Scan for the cell matching the given text and deliver its (X, Y) coordinate at center. 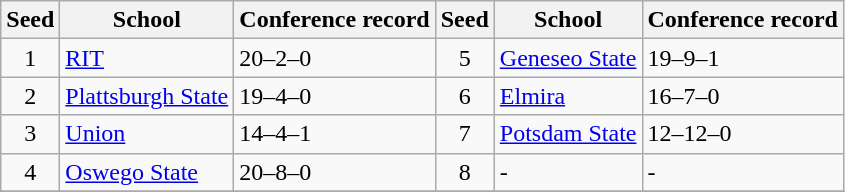
5 (464, 58)
Plattsburgh State (147, 96)
1 (30, 58)
Elmira (568, 96)
20–8–0 (334, 172)
Oswego State (147, 172)
14–4–1 (334, 134)
Union (147, 134)
2 (30, 96)
12–12–0 (742, 134)
Geneseo State (568, 58)
19–4–0 (334, 96)
3 (30, 134)
19–9–1 (742, 58)
4 (30, 172)
20–2–0 (334, 58)
6 (464, 96)
16–7–0 (742, 96)
7 (464, 134)
RIT (147, 58)
8 (464, 172)
Potsdam State (568, 134)
